Return the [x, y] coordinate for the center point of the cell that contains the specified text.  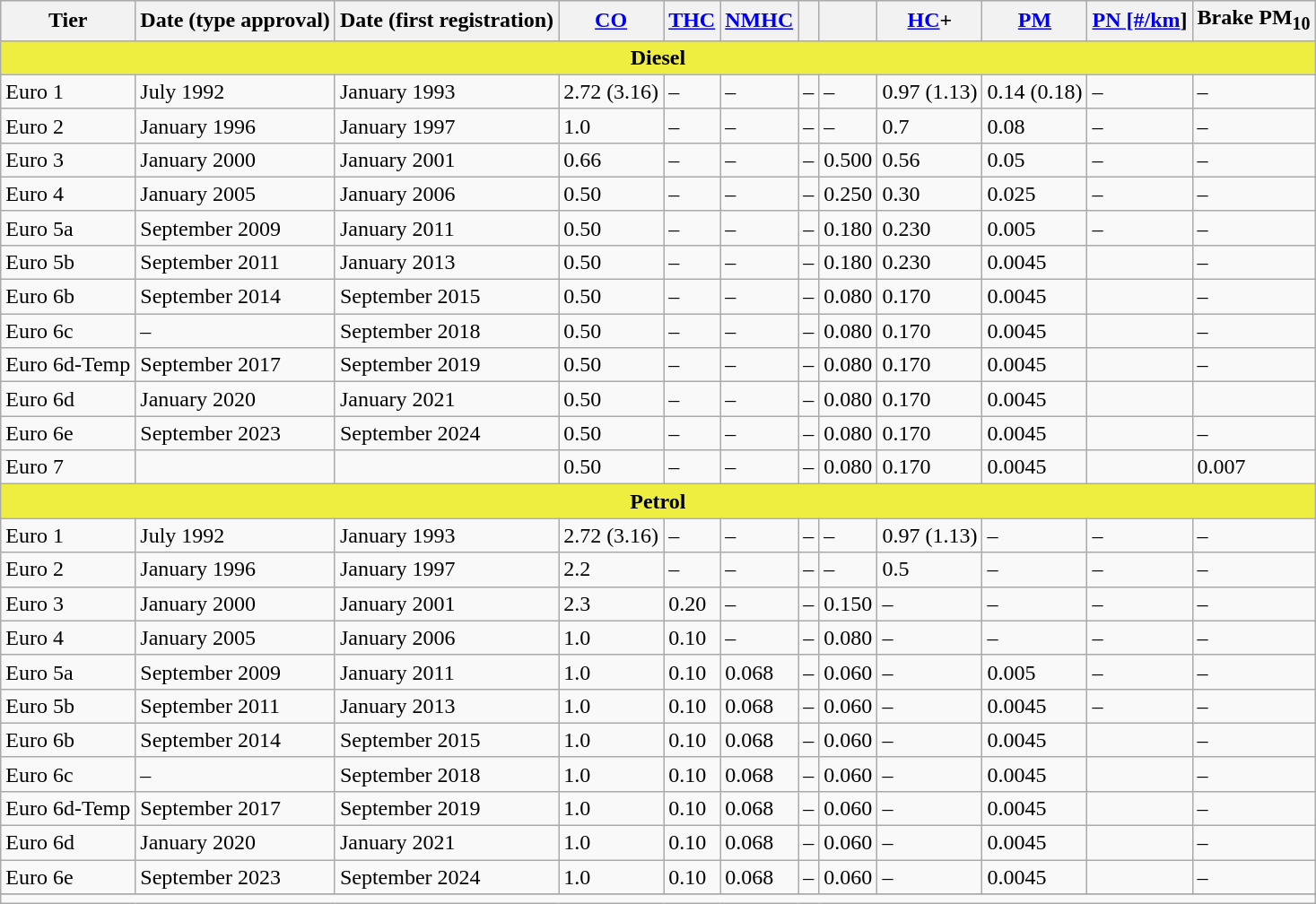
THC [693, 21]
Date (type approval) [235, 21]
PM [1035, 21]
0.08 [1035, 126]
0.250 [849, 194]
0.500 [849, 160]
Diesel [658, 57]
0.007 [1254, 467]
0.56 [929, 160]
0.14 (0.18) [1035, 91]
0.20 [693, 604]
Tier [68, 21]
0.150 [849, 604]
Brake PM10 [1254, 21]
Date (first registration) [447, 21]
2.2 [612, 569]
0.05 [1035, 160]
2.3 [612, 604]
0.66 [612, 160]
PN [#/km] [1139, 21]
CO [612, 21]
NMHC [759, 21]
0.30 [929, 194]
Euro 7 [68, 467]
HC+ [929, 21]
0.025 [1035, 194]
0.5 [929, 569]
0.7 [929, 126]
Petrol [658, 501]
